Capture the cell that displays the provided text and extract its [x, y] central coordinate. 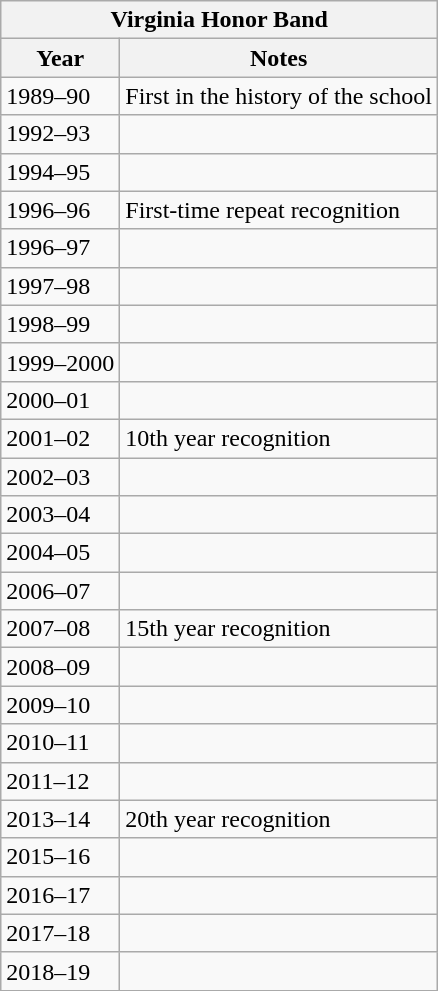
15th year recognition [279, 629]
2018–19 [60, 971]
1999–2000 [60, 362]
2017–18 [60, 933]
10th year recognition [279, 438]
2006–07 [60, 591]
2002–03 [60, 477]
2011–12 [60, 781]
1998–99 [60, 324]
2000–01 [60, 400]
2015–16 [60, 857]
2010–11 [60, 743]
Year [60, 58]
Notes [279, 58]
1997–98 [60, 286]
2004–05 [60, 553]
20th year recognition [279, 819]
Virginia Honor Band [220, 20]
2007–08 [60, 629]
1996–96 [60, 210]
2009–10 [60, 705]
1994–95 [60, 172]
First-time repeat recognition [279, 210]
First in the history of the school [279, 96]
2003–04 [60, 515]
2016–17 [60, 895]
1989–90 [60, 96]
2001–02 [60, 438]
2008–09 [60, 667]
2013–14 [60, 819]
1996–97 [60, 248]
1992–93 [60, 134]
